Return the [x, y] coordinate for the center point of the cell that contains the specified text.  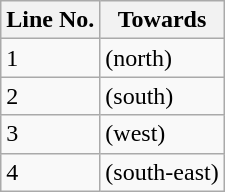
(north) [162, 58]
1 [50, 58]
(west) [162, 134]
Towards [162, 20]
(south) [162, 96]
3 [50, 134]
Line No. [50, 20]
4 [50, 172]
(south-east) [162, 172]
2 [50, 96]
